Return [X, Y] of the center of cell containing provided text 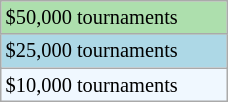
$25,000 tournaments [114, 51]
$50,000 tournaments [114, 17]
$10,000 tournaments [114, 85]
